Output the [x, y] coordinate of the center of the cell containing the given text.  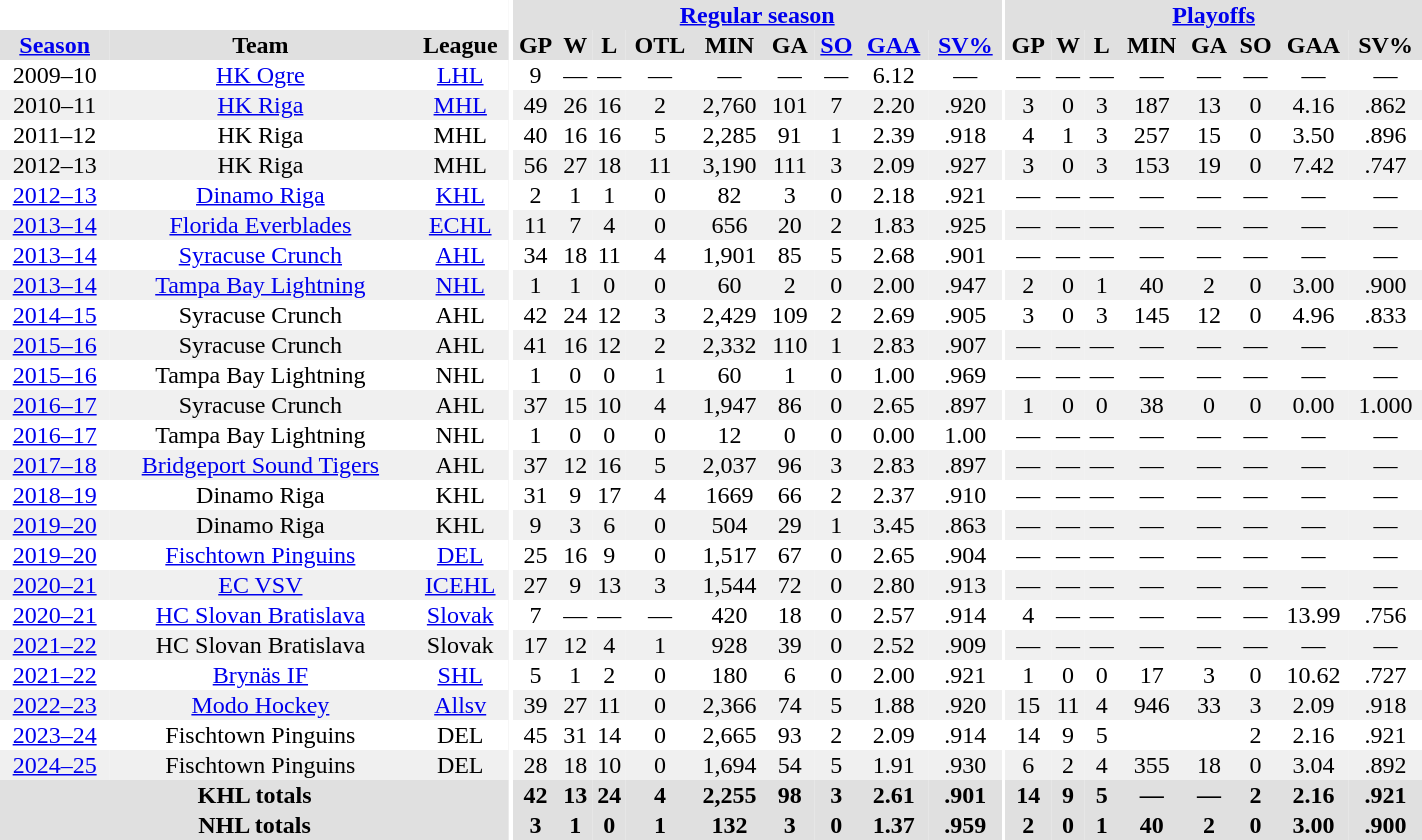
.959 [965, 825]
2009–10 [54, 75]
145 [1152, 315]
2018–19 [54, 495]
2.57 [894, 615]
KHL totals [254, 795]
49 [536, 105]
1,947 [730, 405]
420 [730, 615]
.727 [1386, 675]
2.20 [894, 105]
League [460, 45]
1.000 [1386, 405]
3.04 [1314, 765]
Allsv [460, 705]
96 [790, 465]
.896 [1386, 135]
93 [790, 735]
Season [54, 45]
66 [790, 495]
29 [790, 525]
41 [536, 345]
180 [730, 675]
153 [1152, 165]
928 [730, 645]
86 [790, 405]
28 [536, 765]
.862 [1386, 105]
.947 [965, 285]
1,517 [730, 555]
355 [1152, 765]
74 [790, 705]
2.37 [894, 495]
Florida Everblades [260, 225]
2,285 [730, 135]
91 [790, 135]
111 [790, 165]
Team [260, 45]
.925 [965, 225]
85 [790, 255]
72 [790, 585]
Bridgeport Sound Tigers [260, 465]
656 [730, 225]
.863 [965, 525]
EC VSV [260, 585]
257 [1152, 135]
56 [536, 165]
6.12 [894, 75]
2,366 [730, 705]
2.18 [894, 195]
Regular season [758, 15]
34 [536, 255]
2,429 [730, 315]
1.91 [894, 765]
.913 [965, 585]
3.45 [894, 525]
1,901 [730, 255]
2022–23 [54, 705]
1,694 [730, 765]
504 [730, 525]
2.68 [894, 255]
.904 [965, 555]
20 [790, 225]
98 [790, 795]
2014–15 [54, 315]
2.52 [894, 645]
.910 [965, 495]
4.96 [1314, 315]
54 [790, 765]
25 [536, 555]
1.37 [894, 825]
1669 [730, 495]
.747 [1386, 165]
HK Ogre [260, 75]
2.80 [894, 585]
2,255 [730, 795]
.833 [1386, 315]
10.62 [1314, 675]
2023–24 [54, 735]
38 [1152, 405]
946 [1152, 705]
33 [1210, 705]
101 [790, 105]
2,332 [730, 345]
4.16 [1314, 105]
2.69 [894, 315]
.892 [1386, 765]
ICEHL [460, 585]
7.42 [1314, 165]
19 [1210, 165]
2017–18 [54, 465]
1,544 [730, 585]
Playoffs [1214, 15]
110 [790, 345]
2011–12 [54, 135]
45 [536, 735]
132 [730, 825]
2010–11 [54, 105]
.909 [965, 645]
1.83 [894, 225]
1.88 [894, 705]
67 [790, 555]
Brynäs IF [260, 675]
LHL [460, 75]
2.39 [894, 135]
.969 [965, 375]
2,760 [730, 105]
2,665 [730, 735]
187 [1152, 105]
82 [730, 195]
Modo Hockey [260, 705]
NHL totals [254, 825]
.756 [1386, 615]
.927 [965, 165]
3,190 [730, 165]
SHL [460, 675]
2,037 [730, 465]
.905 [965, 315]
3.50 [1314, 135]
2024–25 [54, 765]
109 [790, 315]
2.61 [894, 795]
26 [575, 105]
ECHL [460, 225]
OTL [660, 45]
.930 [965, 765]
13.99 [1314, 615]
.907 [965, 345]
